Capture the cell that displays the provided text and extract its (x, y) central coordinate. 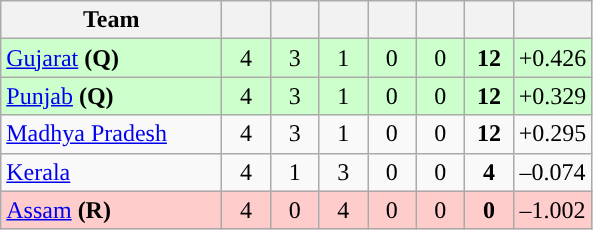
–0.074 (552, 172)
Gujarat (Q) (112, 58)
Kerala (112, 172)
+0.426 (552, 58)
Team (112, 20)
Assam (R) (112, 210)
Punjab (Q) (112, 96)
+0.295 (552, 134)
+0.329 (552, 96)
–1.002 (552, 210)
Madhya Pradesh (112, 134)
